Find where the given text appears and provide that cell's center as [X, Y] coordinate. 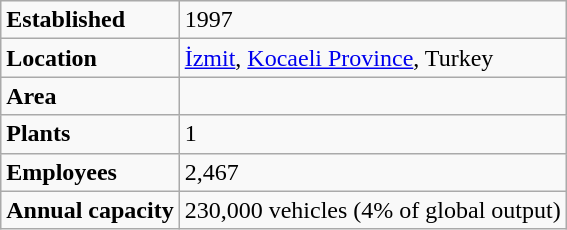
Location [90, 58]
1997 [372, 20]
2,467 [372, 172]
Employees [90, 172]
230,000 vehicles (4% of global output) [372, 210]
1 [372, 134]
Annual capacity [90, 210]
Established [90, 20]
Area [90, 96]
İzmit, Kocaeli Province, Turkey [372, 58]
Plants [90, 134]
